Identify which cell holds the provided text, then report its [x, y] central coordinate. 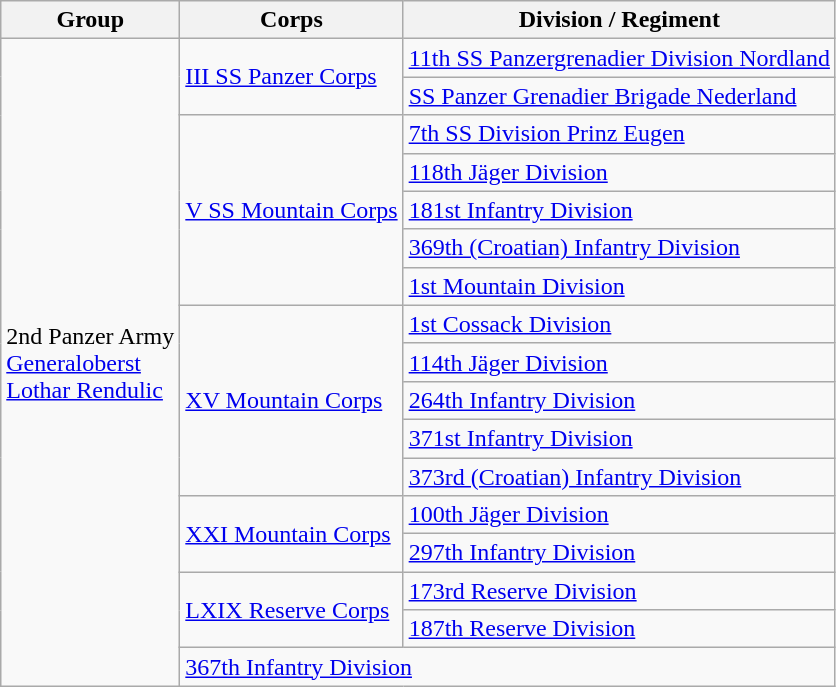
371st Infantry Division [619, 438]
187th Reserve Division [619, 629]
7th SS Division Prinz Eugen [619, 134]
181st Infantry Division [619, 210]
367th Infantry Division [508, 667]
SS Panzer Grenadier Brigade Nederland [619, 96]
Division / Regiment [619, 20]
Group [90, 20]
173rd Reserve Division [619, 591]
XXI Mountain Corps [292, 534]
297th Infantry Division [619, 553]
LXIX Reserve Corps [292, 610]
373rd (Croatian) Infantry Division [619, 477]
V SS Mountain Corps [292, 210]
III SS Panzer Corps [292, 77]
XV Mountain Corps [292, 400]
1st Cossack Division [619, 324]
11th SS Panzergrenadier Division Nordland [619, 58]
264th Infantry Division [619, 400]
2nd Panzer Army GeneraloberstLothar Rendulic [90, 362]
Corps [292, 20]
118th Jäger Division [619, 172]
369th (Croatian) Infantry Division [619, 248]
100th Jäger Division [619, 515]
1st Mountain Division [619, 286]
114th Jäger Division [619, 362]
